For the text-containing cell, return its midpoint in [X, Y] coordinate format. 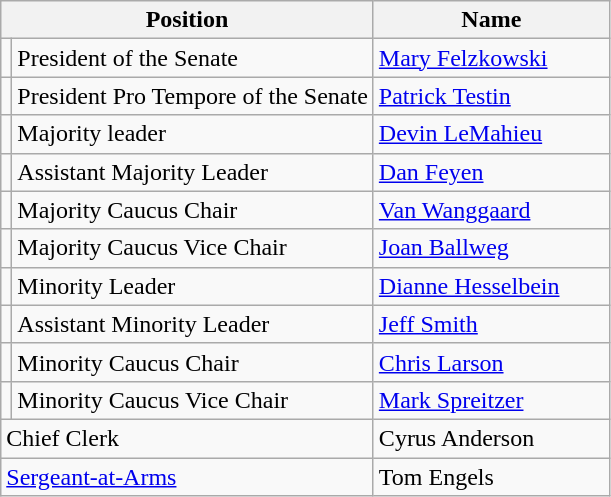
Devin LeMahieu [491, 134]
President of the Senate [193, 58]
Chief Clerk [188, 438]
Cyrus Anderson [491, 438]
Name [491, 20]
Assistant Minority Leader [193, 324]
Mark Spreitzer [491, 400]
Sergeant-at-Arms [188, 477]
Patrick Testin [491, 96]
President Pro Tempore of the Senate [193, 96]
Joan Ballweg [491, 248]
Dianne Hesselbein [491, 286]
Majority leader [193, 134]
Van Wanggaard [491, 210]
Majority Caucus Vice Chair [193, 248]
Minority Caucus Chair [193, 362]
Jeff Smith [491, 324]
Dan Feyen [491, 172]
Assistant Majority Leader [193, 172]
Tom Engels [491, 477]
Minority Leader [193, 286]
Position [188, 20]
Mary Felzkowski [491, 58]
Minority Caucus Vice Chair [193, 400]
Chris Larson [491, 362]
Majority Caucus Chair [193, 210]
